Extract the [X, Y] coordinate from the center of the cell holding the provided text.  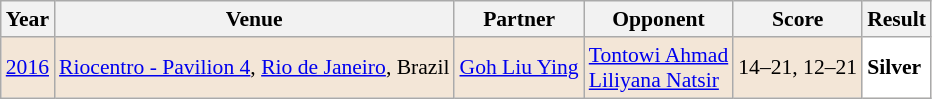
Goh Liu Ying [518, 68]
Opponent [659, 19]
Result [896, 19]
Tontowi Ahmad Liliyana Natsir [659, 68]
Score [798, 19]
Venue [254, 19]
Silver [896, 68]
Riocentro - Pavilion 4, Rio de Janeiro, Brazil [254, 68]
Partner [518, 19]
14–21, 12–21 [798, 68]
Year [28, 19]
2016 [28, 68]
